Find where the given text appears and provide that cell's center as [X, Y] coordinate. 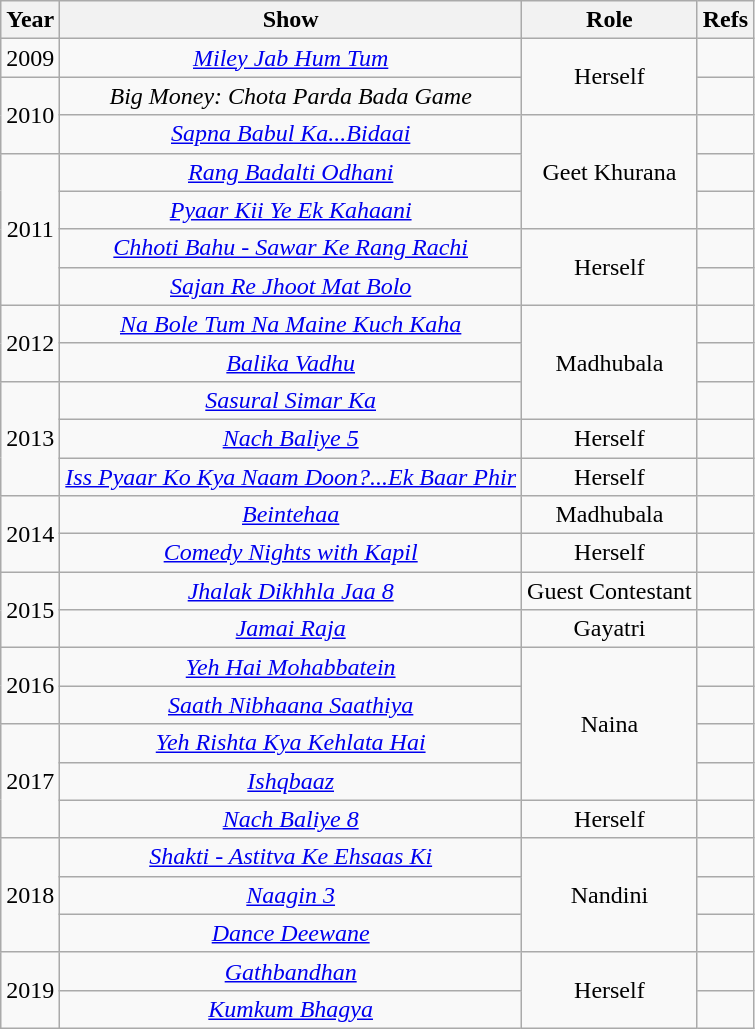
2017 [30, 781]
Geet Khurana [610, 172]
Pyaar Kii Ye Ek Kahaani [291, 210]
2015 [30, 610]
Nandini [610, 895]
Refs [725, 20]
Year [30, 20]
Gayatri [610, 629]
2012 [30, 343]
Yeh Rishta Kya Kehlata Hai [291, 743]
Chhoti Bahu - Sawar Ke Rang Rachi [291, 248]
Balika Vadhu [291, 362]
2016 [30, 686]
Miley Jab Hum Tum [291, 58]
Beintehaa [291, 515]
Show [291, 20]
Nach Baliye 5 [291, 438]
Jhalak Dikhhla Jaa 8 [291, 591]
2009 [30, 58]
Dance Deewane [291, 933]
2019 [30, 990]
2010 [30, 115]
Ishqbaaz [291, 781]
Naina [610, 724]
Na Bole Tum Na Maine Kuch Kaha [291, 324]
2018 [30, 895]
2011 [30, 229]
Jamai Raja [291, 629]
Shakti - Astitva Ke Ehsaas Ki [291, 857]
Kumkum Bhagya [291, 1009]
Sajan Re Jhoot Mat Bolo [291, 286]
Guest Contestant [610, 591]
Nach Baliye 8 [291, 819]
Iss Pyaar Ko Kya Naam Doon?...Ek Baar Phir [291, 477]
Saath Nibhaana Saathiya [291, 705]
Naagin 3 [291, 895]
2013 [30, 438]
Yeh Hai Mohabbatein [291, 667]
Role [610, 20]
Gathbandhan [291, 971]
Comedy Nights with Kapil [291, 553]
Rang Badalti Odhani [291, 172]
2014 [30, 534]
Big Money: Chota Parda Bada Game [291, 96]
Sasural Simar Ka [291, 400]
Sapna Babul Ka...Bidaai [291, 134]
